Return the (x, y) coordinate for the center point of the cell that contains the specified text.  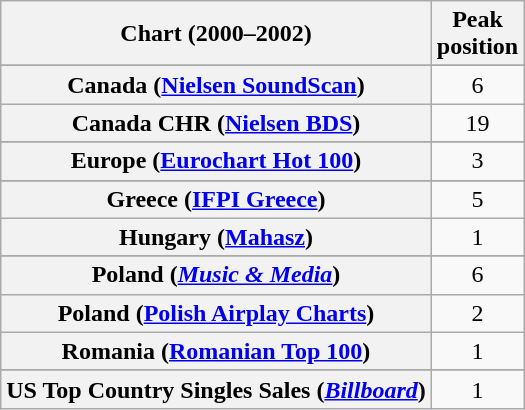
Hungary (Mahasz) (216, 237)
Europe (Eurochart Hot 100) (216, 161)
Romania (Romanian Top 100) (216, 351)
US Top Country Singles Sales (Billboard) (216, 389)
Chart (2000–2002) (216, 34)
Canada (Nielsen SoundScan) (216, 85)
Greece (IFPI Greece) (216, 199)
Poland (Music & Media) (216, 275)
Poland (Polish Airplay Charts) (216, 313)
5 (477, 199)
19 (477, 123)
2 (477, 313)
Peakposition (477, 34)
Canada CHR (Nielsen BDS) (216, 123)
3 (477, 161)
